Output the [X, Y] coordinate of the center of the cell containing the given text.  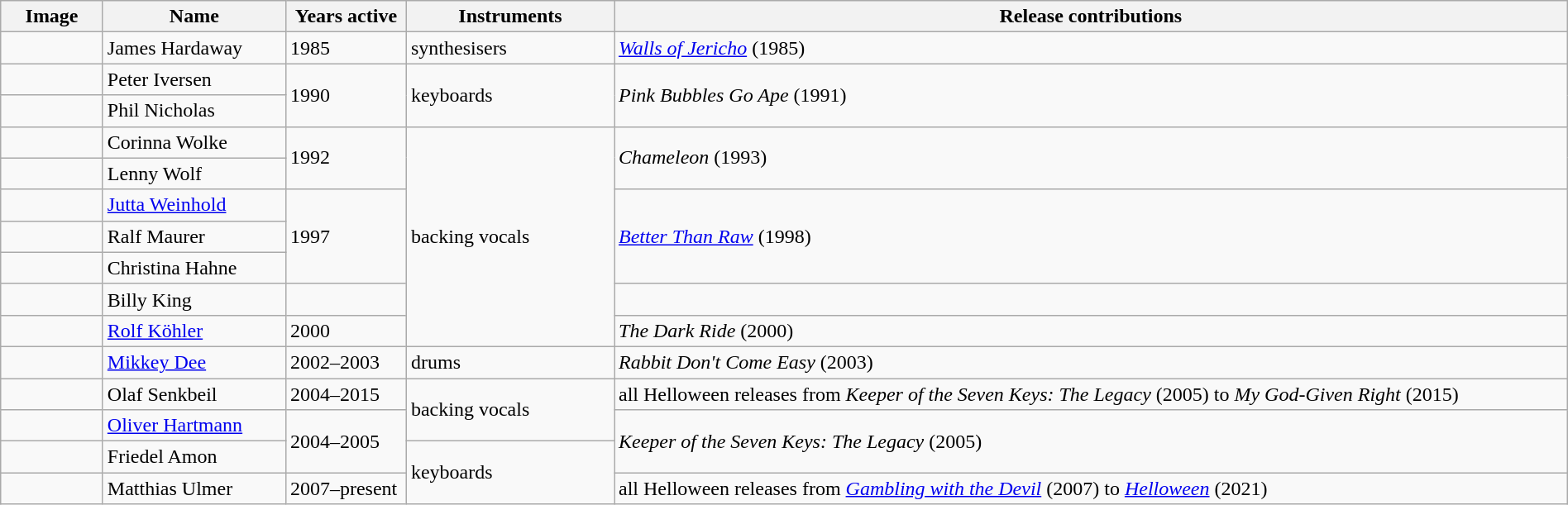
1990 [346, 95]
all Helloween releases from Gambling with the Devil (2007) to Helloween (2021) [1090, 488]
Better Than Raw (1998) [1090, 236]
Mikkey Dee [194, 362]
Peter Iversen [194, 79]
2000 [346, 331]
Billy King [194, 299]
Chameleon (1993) [1090, 158]
2007–present [346, 488]
Ralf Maurer [194, 236]
Keeper of the Seven Keys: The Legacy (2005) [1090, 441]
Pink Bubbles Go Ape (1991) [1090, 95]
Olaf Senkbeil [194, 394]
Image [52, 17]
all Helloween releases from Keeper of the Seven Keys: The Legacy (2005) to My God-Given Right (2015) [1090, 394]
Rabbit Don't Come Easy (2003) [1090, 362]
2004–2005 [346, 441]
1997 [346, 236]
Oliver Hartmann [194, 426]
Walls of Jericho (1985) [1090, 48]
Phil Nicholas [194, 111]
2002–2003 [346, 362]
Friedel Amon [194, 457]
Instruments [509, 17]
Matthias Ulmer [194, 488]
drums [509, 362]
2004–2015 [346, 394]
Christina Hahne [194, 268]
Lenny Wolf [194, 174]
1992 [346, 158]
Corinna Wolke [194, 142]
Release contributions [1090, 17]
Rolf Köhler [194, 331]
Jutta Weinhold [194, 205]
James Hardaway [194, 48]
Years active [346, 17]
The Dark Ride (2000) [1090, 331]
synthesisers [509, 48]
Name [194, 17]
1985 [346, 48]
